Locate the cell with the specified text and output its [x, y] center coordinate. 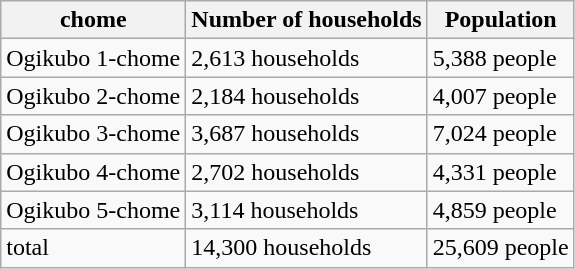
4,859 people [500, 210]
total [94, 248]
4,331 people [500, 172]
7,024 people [500, 134]
Ogikubo 1-chome [94, 58]
Ogikubo 3-chome [94, 134]
Population [500, 20]
Ogikubo 5-chome [94, 210]
Number of households [306, 20]
2,702 households [306, 172]
Ogikubo 2-chome [94, 96]
3,114 households [306, 210]
25,609 people [500, 248]
2,184 households [306, 96]
3,687 households [306, 134]
2,613 households [306, 58]
14,300 households [306, 248]
Ogikubo 4-chome [94, 172]
chome [94, 20]
4,007 people [500, 96]
5,388 people [500, 58]
